Extract the [X, Y] coordinate from the center of the cell holding the provided text.  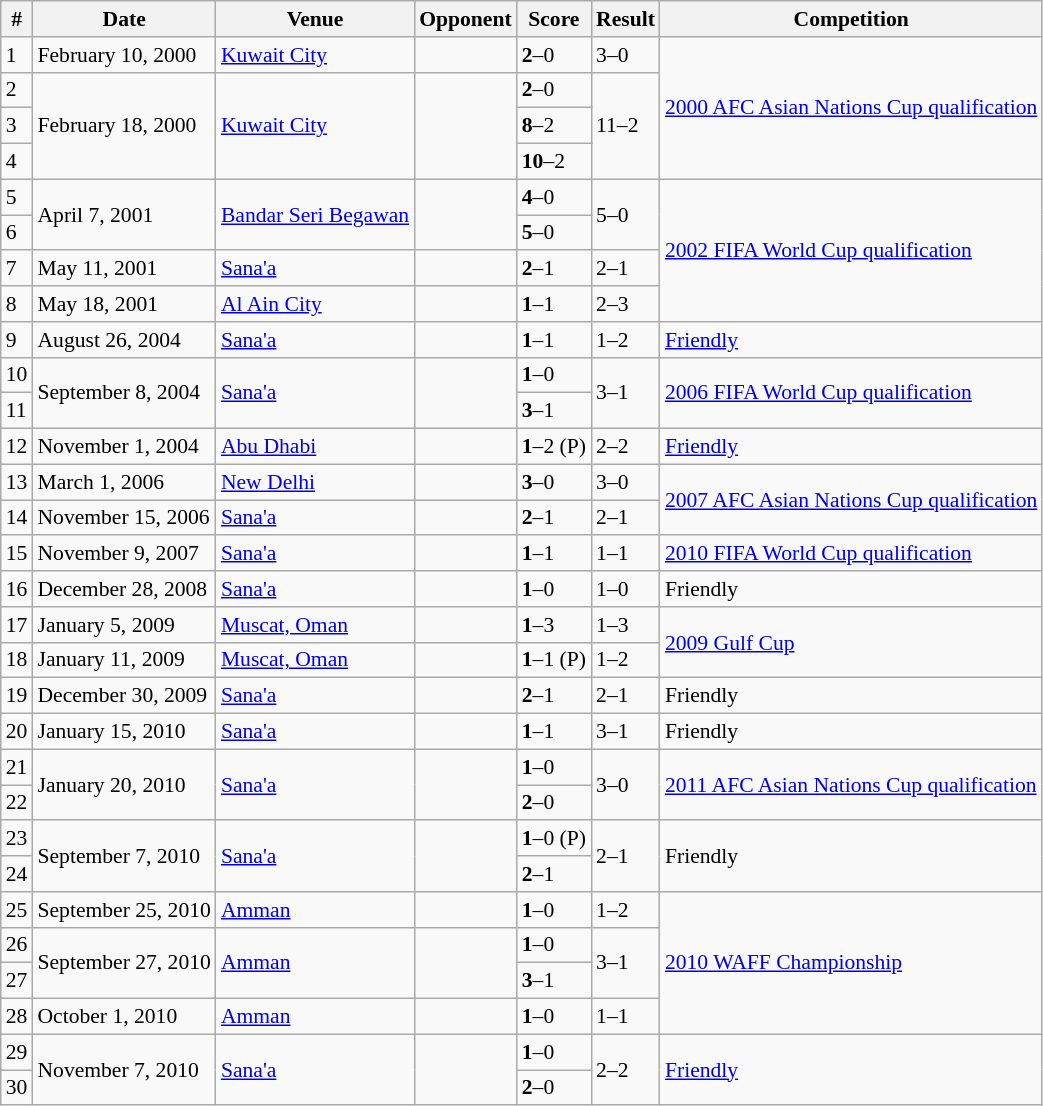
November 7, 2010 [124, 1070]
11–2 [626, 126]
25 [17, 910]
2009 Gulf Cup [851, 642]
29 [17, 1052]
January 15, 2010 [124, 732]
February 10, 2000 [124, 55]
8 [17, 304]
2 [17, 90]
2010 FIFA World Cup qualification [851, 554]
12 [17, 447]
19 [17, 696]
6 [17, 233]
30 [17, 1088]
2006 FIFA World Cup qualification [851, 392]
January 20, 2010 [124, 784]
4–0 [554, 197]
5 [17, 197]
1–2 (P) [554, 447]
Result [626, 19]
4 [17, 162]
# [17, 19]
11 [17, 411]
October 1, 2010 [124, 1017]
March 1, 2006 [124, 482]
November 1, 2004 [124, 447]
Opponent [466, 19]
December 28, 2008 [124, 589]
15 [17, 554]
1 [17, 55]
23 [17, 839]
2000 AFC Asian Nations Cup qualification [851, 108]
18 [17, 660]
Date [124, 19]
November 9, 2007 [124, 554]
May 11, 2001 [124, 269]
April 7, 2001 [124, 214]
21 [17, 767]
16 [17, 589]
27 [17, 981]
26 [17, 945]
Competition [851, 19]
August 26, 2004 [124, 340]
2011 AFC Asian Nations Cup qualification [851, 784]
May 18, 2001 [124, 304]
14 [17, 518]
24 [17, 874]
22 [17, 803]
September 8, 2004 [124, 392]
Venue [315, 19]
1–1 (P) [554, 660]
Abu Dhabi [315, 447]
3 [17, 126]
2007 AFC Asian Nations Cup qualification [851, 500]
Score [554, 19]
8–2 [554, 126]
10 [17, 375]
December 30, 2009 [124, 696]
7 [17, 269]
September 25, 2010 [124, 910]
November 15, 2006 [124, 518]
2002 FIFA World Cup qualification [851, 250]
2010 WAFF Championship [851, 963]
January 11, 2009 [124, 660]
Bandar Seri Begawan [315, 214]
20 [17, 732]
2–3 [626, 304]
New Delhi [315, 482]
September 7, 2010 [124, 856]
9 [17, 340]
10–2 [554, 162]
February 18, 2000 [124, 126]
Al Ain City [315, 304]
13 [17, 482]
1–0 (P) [554, 839]
September 27, 2010 [124, 962]
January 5, 2009 [124, 625]
28 [17, 1017]
17 [17, 625]
